Return [X, Y] of the center of cell containing provided text 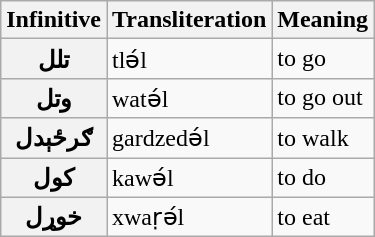
to walk [323, 138]
کول [54, 178]
Meaning [323, 20]
to go [323, 59]
Transliteration [188, 20]
to do [323, 178]
kawə́l [188, 178]
to eat [323, 217]
watə́l [188, 98]
خوړل [54, 217]
ګرځېدل [54, 138]
تلل [54, 59]
Infinitive [54, 20]
xwaṛә́l [188, 217]
tlə́l [188, 59]
وتل [54, 98]
gardzedə́l [188, 138]
to go out [323, 98]
